Scan for the cell matching the given text and deliver its (x, y) coordinate at center. 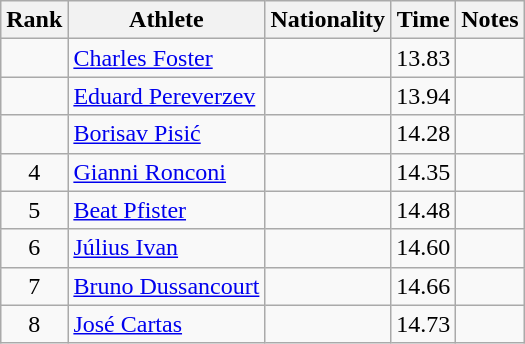
Borisav Pisić (166, 134)
Notes (490, 20)
14.35 (424, 172)
6 (34, 248)
Nationality (328, 20)
Time (424, 20)
Eduard Pereverzev (166, 96)
Athlete (166, 20)
8 (34, 324)
Charles Foster (166, 58)
Rank (34, 20)
Beat Pfister (166, 210)
José Cartas (166, 324)
Gianni Ronconi (166, 172)
13.83 (424, 58)
5 (34, 210)
14.60 (424, 248)
14.73 (424, 324)
13.94 (424, 96)
Július Ivan (166, 248)
14.66 (424, 286)
14.48 (424, 210)
14.28 (424, 134)
7 (34, 286)
Bruno Dussancourt (166, 286)
4 (34, 172)
